Capture the cell that displays the provided text and extract its (X, Y) central coordinate. 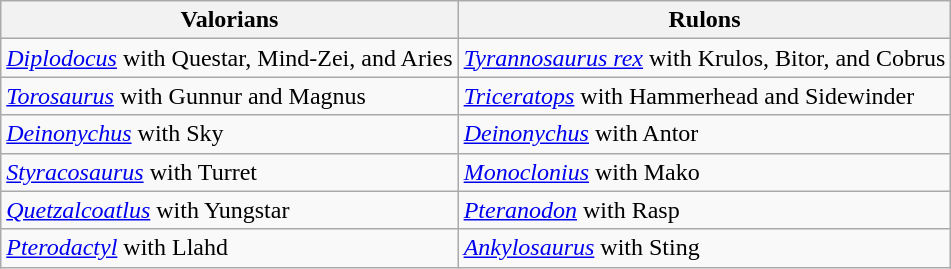
Torosaurus with Gunnur and Magnus (230, 96)
Monoclonius with Mako (704, 172)
Triceratops with Hammerhead and Sidewinder (704, 96)
Valorians (230, 20)
Diplodocus with Questar, Mind-Zei, and Aries (230, 58)
Tyrannosaurus rex with Krulos, Bitor, and Cobrus (704, 58)
Pteranodon with Rasp (704, 210)
Quetzalcoatlus with Yungstar (230, 210)
Ankylosaurus with Sting (704, 248)
Deinonychus with Antor (704, 134)
Rulons (704, 20)
Pterodactyl with Llahd (230, 248)
Styracosaurus with Turret (230, 172)
Deinonychus with Sky (230, 134)
